For the text-containing cell, return its midpoint in [x, y] coordinate format. 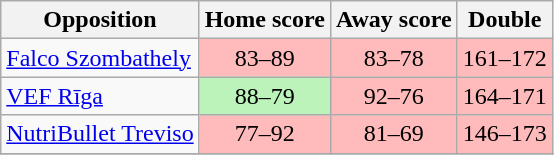
164–171 [504, 96]
Double [504, 20]
88–79 [264, 96]
161–172 [504, 58]
83–89 [264, 58]
Opposition [100, 20]
Away score [394, 20]
146–173 [504, 134]
NutriBullet Treviso [100, 134]
92–76 [394, 96]
77–92 [264, 134]
Falco Szombathely [100, 58]
81–69 [394, 134]
83–78 [394, 58]
Home score [264, 20]
VEF Rīga [100, 96]
